Scan for the cell matching the given text and deliver its [x, y] coordinate at center. 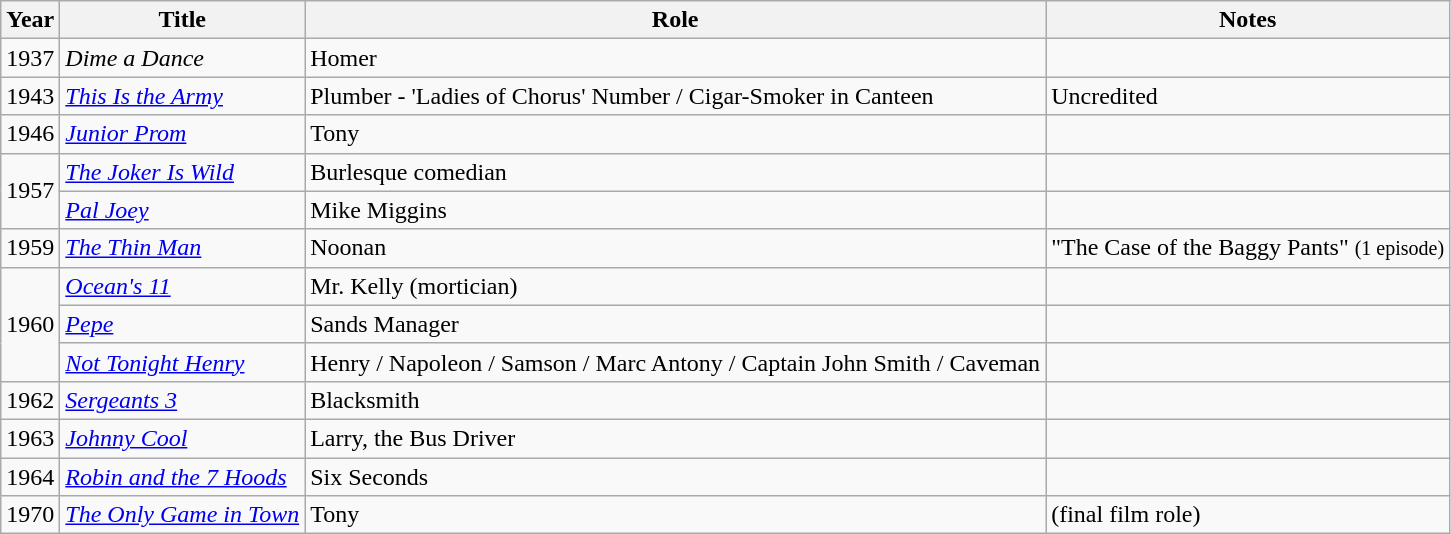
The Only Game in Town [182, 515]
Homer [676, 58]
1957 [30, 191]
Junior Prom [182, 134]
Plumber - 'Ladies of Chorus' Number / Cigar-Smoker in Canteen [676, 96]
Year [30, 20]
Larry, the Bus Driver [676, 438]
Sergeants 3 [182, 400]
Pepe [182, 324]
Henry / Napoleon / Samson / Marc Antony / Captain John Smith / Caveman [676, 362]
Blacksmith [676, 400]
1943 [30, 96]
1946 [30, 134]
"The Case of the Baggy Pants" (1 episode) [1248, 248]
The Thin Man [182, 248]
Not Tonight Henry [182, 362]
1970 [30, 515]
1959 [30, 248]
Robin and the 7 Hoods [182, 477]
Noonan [676, 248]
Ocean's 11 [182, 286]
Notes [1248, 20]
1962 [30, 400]
Uncredited [1248, 96]
The Joker Is Wild [182, 172]
1960 [30, 324]
1963 [30, 438]
(final film role) [1248, 515]
Sands Manager [676, 324]
Title [182, 20]
Six Seconds [676, 477]
Burlesque comedian [676, 172]
1964 [30, 477]
Mr. Kelly (mortician) [676, 286]
This Is the Army [182, 96]
Dime a Dance [182, 58]
Role [676, 20]
Johnny Cool [182, 438]
Pal Joey [182, 210]
Mike Miggins [676, 210]
1937 [30, 58]
